For the text-containing cell, return its midpoint in [X, Y] coordinate format. 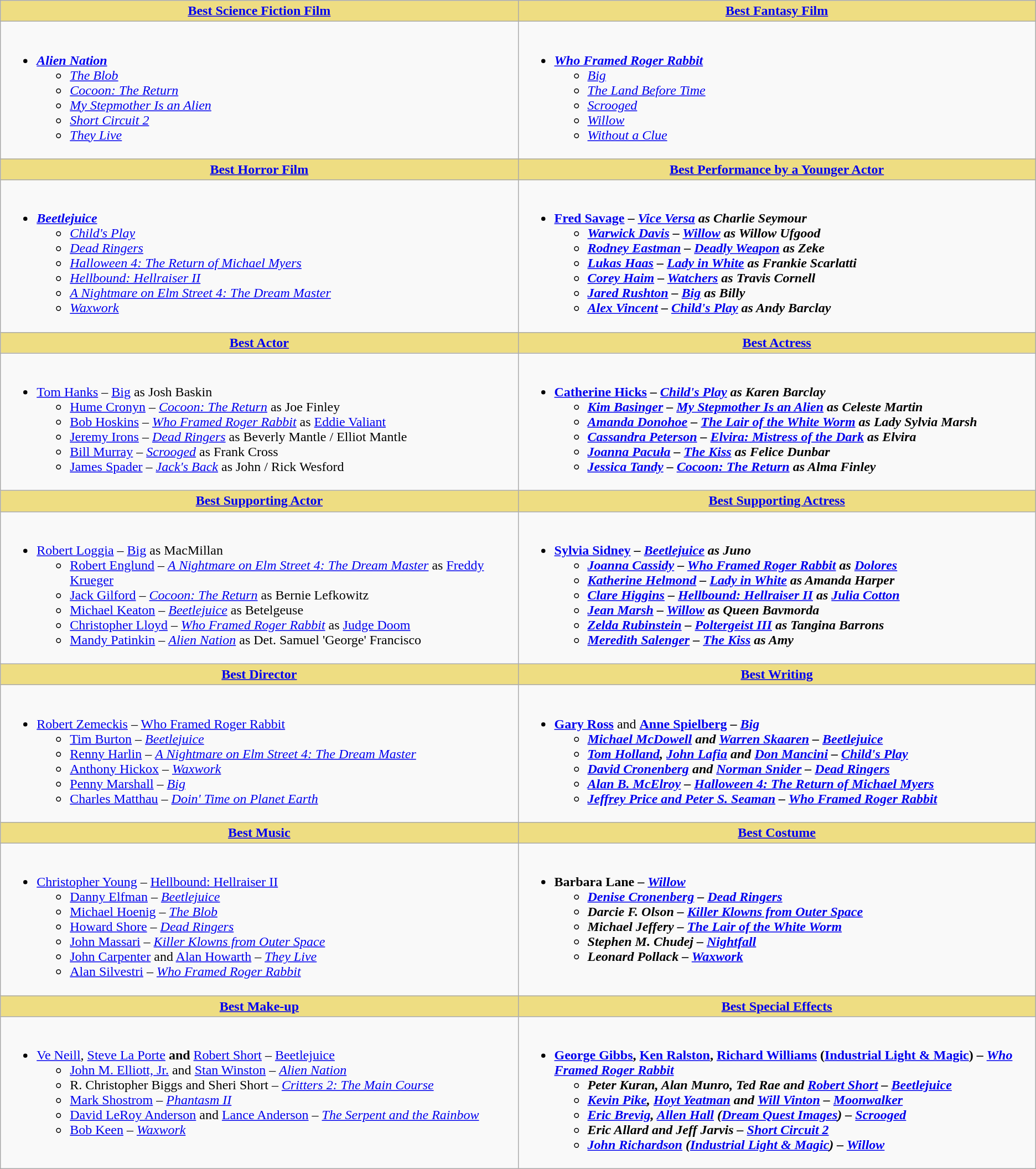
Best Fantasy Film [777, 11]
Best Make-up [259, 1006]
Best Science Fiction Film [259, 11]
Best Costume [777, 832]
Best Actor [259, 343]
Best Music [259, 832]
Alien NationThe BlobCocoon: The ReturnMy Stepmother Is an AlienShort Circuit 2They Live [259, 90]
Best Performance by a Younger Actor [777, 169]
Best Supporting Actress [777, 501]
Best Actress [777, 343]
Best Special Effects [777, 1006]
Best Director [259, 674]
Best Supporting Actor [259, 501]
Best Writing [777, 674]
Best Horror Film [259, 169]
Who Framed Roger RabbitBigThe Land Before TimeScroogedWillowWithout a Clue [777, 90]
